Find where the given text appears and provide that cell's center as [X, Y] coordinate. 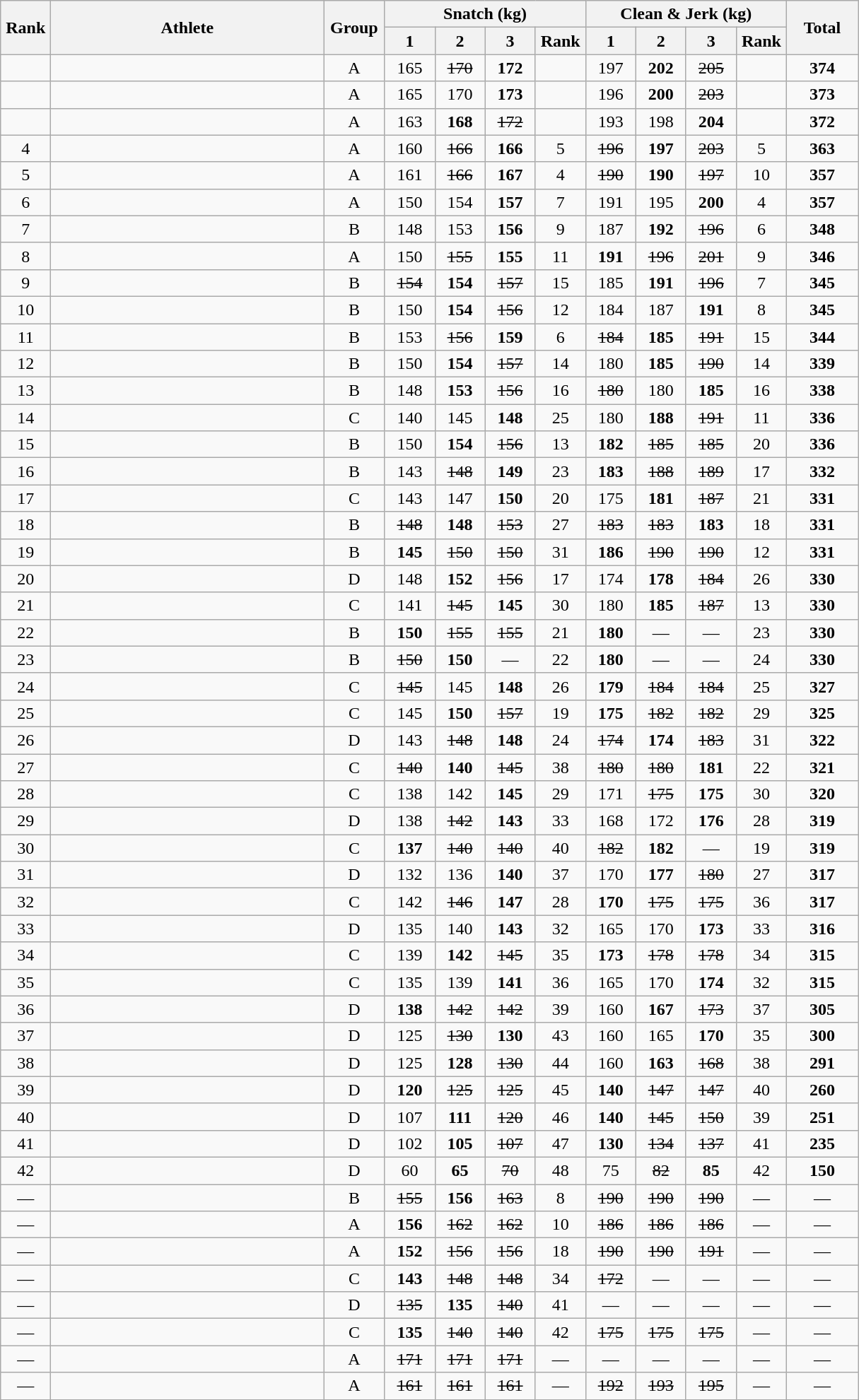
251 [822, 1117]
102 [410, 1143]
201 [711, 256]
159 [510, 337]
46 [560, 1117]
235 [822, 1143]
111 [460, 1117]
363 [822, 148]
316 [822, 929]
105 [460, 1143]
204 [711, 122]
149 [510, 471]
43 [560, 1036]
82 [660, 1170]
85 [711, 1170]
291 [822, 1063]
70 [510, 1170]
45 [560, 1090]
176 [711, 821]
338 [822, 391]
65 [460, 1170]
205 [711, 68]
Clean & Jerk (kg) [686, 14]
372 [822, 122]
177 [660, 875]
346 [822, 256]
327 [822, 686]
344 [822, 337]
Total [822, 28]
Group [354, 28]
Athlete [187, 28]
322 [822, 740]
146 [460, 902]
348 [822, 229]
198 [660, 122]
332 [822, 471]
60 [410, 1170]
325 [822, 713]
Snatch (kg) [485, 14]
48 [560, 1170]
202 [660, 68]
179 [611, 686]
189 [711, 471]
132 [410, 875]
305 [822, 1009]
134 [660, 1143]
300 [822, 1036]
321 [822, 767]
136 [460, 875]
339 [822, 364]
373 [822, 95]
128 [460, 1063]
374 [822, 68]
260 [822, 1090]
47 [560, 1143]
75 [611, 1170]
320 [822, 794]
44 [560, 1063]
